Detect which cell encompasses the target text, then output its (X, Y) center coordinate. 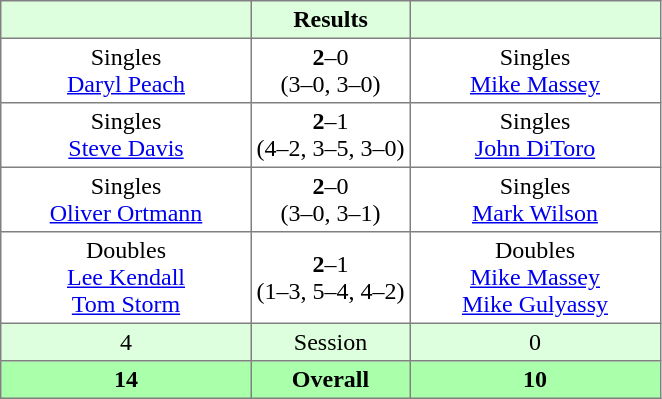
SinglesJohn DiToro (535, 135)
SinglesMark Wilson (535, 199)
DoublesMike MasseyMike Gulyassy (535, 278)
Overall (330, 380)
SinglesMike Massey (535, 70)
0 (535, 342)
14 (126, 380)
2–1(4–2, 3–5, 3–0) (330, 135)
4 (126, 342)
2–0(3–0, 3–0) (330, 70)
DoublesLee KendallTom Storm (126, 278)
Results (330, 20)
10 (535, 380)
2–0(3–0, 3–1) (330, 199)
2–1(1–3, 5–4, 4–2) (330, 278)
SinglesOliver Ortmann (126, 199)
Session (330, 342)
SinglesSteve Davis (126, 135)
SinglesDaryl Peach (126, 70)
